Determine the [X, Y] coordinate at the center of the cell enclosing the given text.  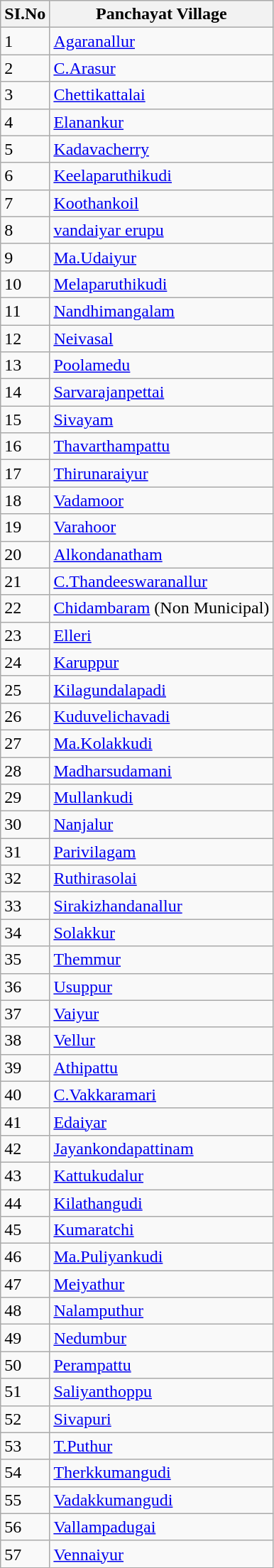
55 [26, 1500]
9 [26, 257]
19 [26, 527]
Solakkur [162, 933]
13 [26, 366]
Therkkumangudi [162, 1473]
Athipattu [162, 1068]
Meiyathur [162, 1284]
16 [26, 446]
50 [26, 1365]
Agaranallur [162, 41]
vandaiyar erupu [162, 230]
1 [26, 41]
36 [26, 987]
Themmur [162, 960]
Thavarthampattu [162, 446]
T.Puthur [162, 1446]
Melaparuthikudi [162, 284]
4 [26, 122]
24 [26, 662]
46 [26, 1257]
Kadavacherry [162, 149]
Saliyanthoppu [162, 1392]
Vadakkumangudi [162, 1500]
52 [26, 1419]
15 [26, 420]
22 [26, 608]
Sirakizhandanallur [162, 906]
Poolamedu [162, 366]
26 [26, 716]
Nalamputhur [162, 1311]
49 [26, 1338]
SI.No [26, 14]
Sivayam [162, 420]
31 [26, 852]
Vellur [162, 1041]
Neivasal [162, 339]
2 [26, 68]
37 [26, 1014]
30 [26, 825]
51 [26, 1392]
25 [26, 689]
Madharsudamani [162, 770]
38 [26, 1041]
Kilathangudi [162, 1203]
Vadamoor [162, 500]
28 [26, 770]
18 [26, 500]
Nandhimangalam [162, 311]
Nedumbur [162, 1338]
Ma.Puliyankudi [162, 1257]
Vennaiyur [162, 1554]
Panchayat Village [162, 14]
Alkondanatham [162, 554]
29 [26, 798]
6 [26, 176]
20 [26, 554]
57 [26, 1554]
Usuppur [162, 987]
Ma.Kolakkudi [162, 743]
14 [26, 393]
Elleri [162, 635]
48 [26, 1311]
34 [26, 933]
C.Thandeeswaranallur [162, 581]
3 [26, 95]
53 [26, 1446]
21 [26, 581]
Koothankoil [162, 203]
Edaiyar [162, 1122]
44 [26, 1203]
47 [26, 1284]
43 [26, 1175]
45 [26, 1230]
Nanjalur [162, 825]
Sivapuri [162, 1419]
Ruthirasolai [162, 879]
Parivilagam [162, 852]
Keelaparuthikudi [162, 176]
56 [26, 1527]
Varahoor [162, 527]
Sarvarajanpettai [162, 393]
C.Arasur [162, 68]
27 [26, 743]
54 [26, 1473]
Kilagundalapadi [162, 689]
10 [26, 284]
Perampattu [162, 1365]
Ma.Udaiyur [162, 257]
Chettikattalai [162, 95]
5 [26, 149]
7 [26, 203]
40 [26, 1095]
11 [26, 311]
32 [26, 879]
Jayankondapattinam [162, 1148]
33 [26, 906]
Vallampadugai [162, 1527]
42 [26, 1148]
Karuppur [162, 662]
12 [26, 339]
Elanankur [162, 122]
C.Vakkaramari [162, 1095]
Kattukudalur [162, 1175]
35 [26, 960]
8 [26, 230]
23 [26, 635]
17 [26, 473]
41 [26, 1122]
Chidambaram (Non Municipal) [162, 608]
39 [26, 1068]
Vaiyur [162, 1014]
Mullankudi [162, 798]
Thirunaraiyur [162, 473]
Kumaratchi [162, 1230]
Kuduvelichavadi [162, 716]
